Provide the [X, Y] coordinate of the cell's center where the given text is located.  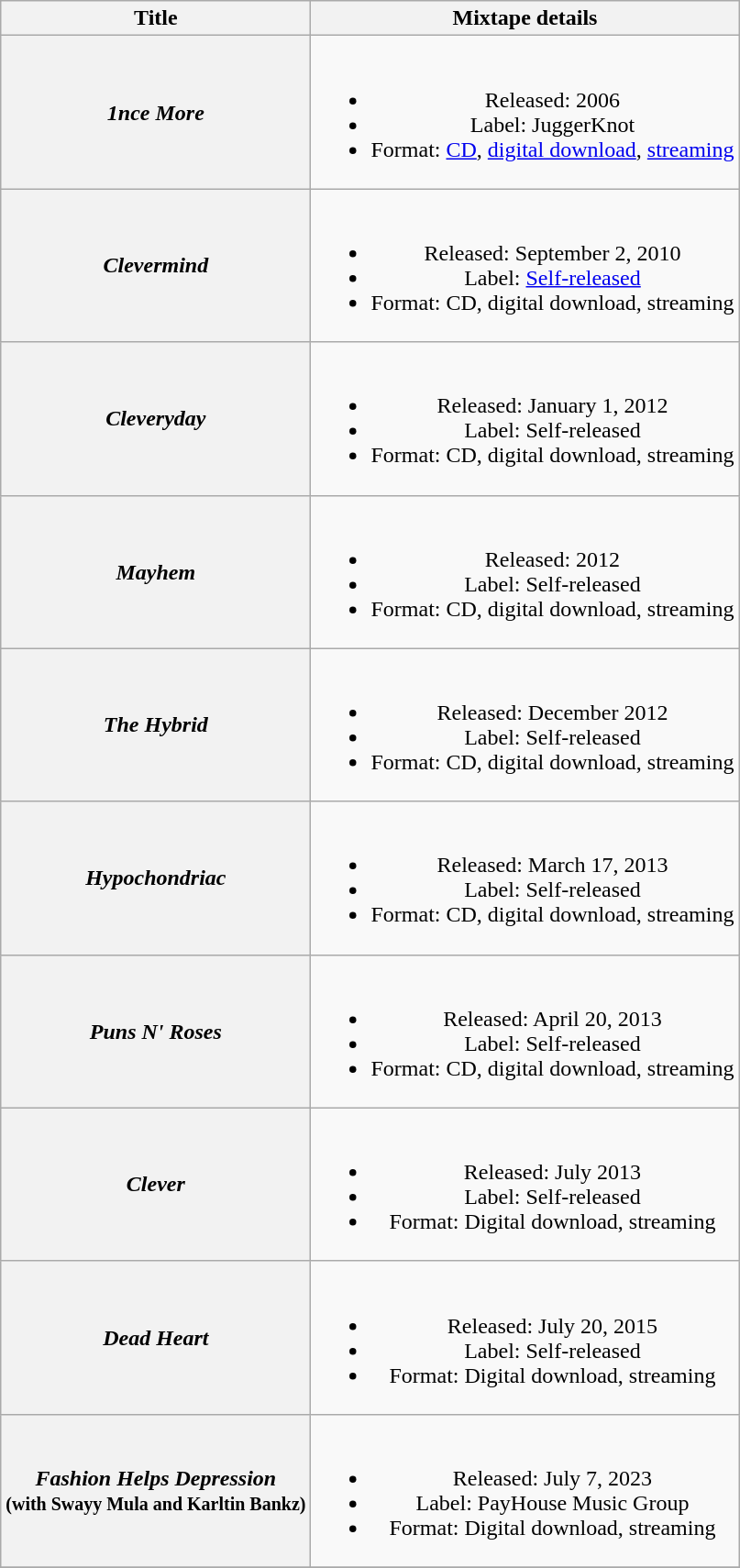
Cleveryday [156, 418]
Released: July 7, 2023Label: PayHouse Music GroupFormat: Digital download, streaming [525, 1491]
Clever [156, 1185]
Released: July 20, 2015Label: Self-releasedFormat: Digital download, streaming [525, 1337]
Released: April 20, 2013Label: Self-releasedFormat: CD, digital download, streaming [525, 1031]
Dead Heart [156, 1337]
Hypochondriac [156, 878]
The Hybrid [156, 724]
Puns N' Roses [156, 1031]
Released: 2012Label: Self-releasedFormat: CD, digital download, streaming [525, 572]
Title [156, 18]
Fashion Helps Depression (with Swayy Mula and Karltin Bankz) [156, 1491]
Released: 2006Label: JuggerKnotFormat: CD, digital download, streaming [525, 112]
Released: March 17, 2013Label: Self-releasedFormat: CD, digital download, streaming [525, 878]
1nce More [156, 112]
Released: December 2012Label: Self-releasedFormat: CD, digital download, streaming [525, 724]
Clevermind [156, 266]
Released: January 1, 2012Label: Self-releasedFormat: CD, digital download, streaming [525, 418]
Mayhem [156, 572]
Released: July 2013Label: Self-releasedFormat: Digital download, streaming [525, 1185]
Mixtape details [525, 18]
Released: September 2, 2010Label: Self-releasedFormat: CD, digital download, streaming [525, 266]
